Return the (X, Y) coordinate for the center point of the cell that contains the specified text.  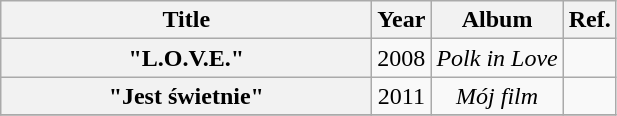
Ref. (590, 20)
Mój film (497, 96)
Polk in Love (497, 58)
Year (402, 20)
"L.O.V.E." (186, 58)
2011 (402, 96)
"Jest świetnie" (186, 96)
Title (186, 20)
Album (497, 20)
2008 (402, 58)
